Scan for the cell matching the given text and deliver its (X, Y) coordinate at center. 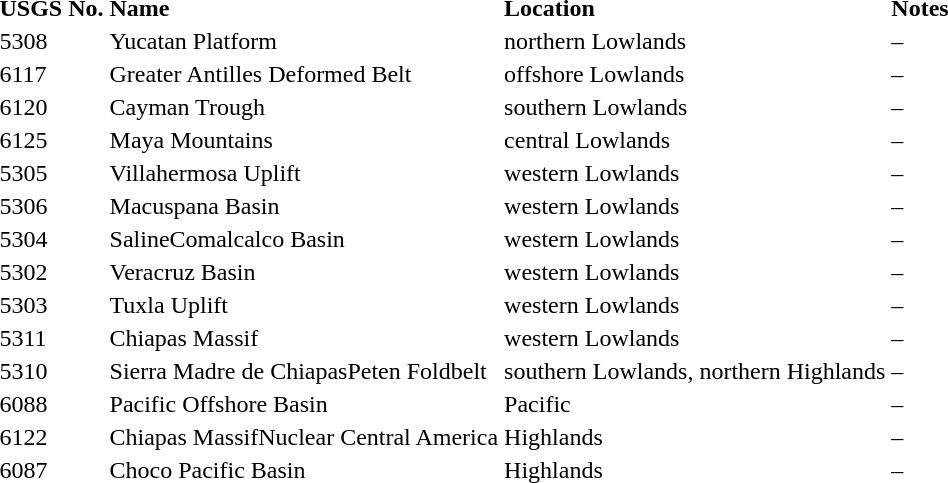
southern Lowlands, northern Highlands (695, 371)
Pacific Offshore Basin (304, 404)
Cayman Trough (304, 107)
Greater Antilles Deformed Belt (304, 74)
central Lowlands (695, 140)
Chiapas MassifNuclear Central America (304, 437)
Yucatan Platform (304, 41)
Maya Mountains (304, 140)
SalineComalcalco Basin (304, 239)
Chiapas Massif (304, 338)
Pacific (695, 404)
Veracruz Basin (304, 272)
northern Lowlands (695, 41)
Macuspana Basin (304, 206)
Sierra Madre de ChiapasPeten Foldbelt (304, 371)
Villahermosa Uplift (304, 173)
offshore Lowlands (695, 74)
Tuxla Uplift (304, 305)
southern Lowlands (695, 107)
Highlands (695, 437)
